Scan for the cell matching the given text and deliver its (X, Y) coordinate at center. 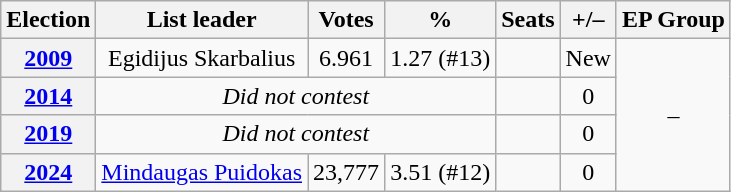
2014 (48, 96)
EP Group (673, 20)
+/– (588, 20)
Egidijus Skarbalius (202, 58)
2009 (48, 58)
23,777 (346, 172)
– (673, 115)
Votes (346, 20)
% (440, 20)
2024 (48, 172)
3.51 (#12) (440, 172)
2019 (48, 134)
List leader (202, 20)
Mindaugas Puidokas (202, 172)
New (588, 58)
6.961 (346, 58)
1.27 (#13) (440, 58)
Seats (528, 20)
Election (48, 20)
